Output the [x, y] coordinate of the center of the cell containing the given text.  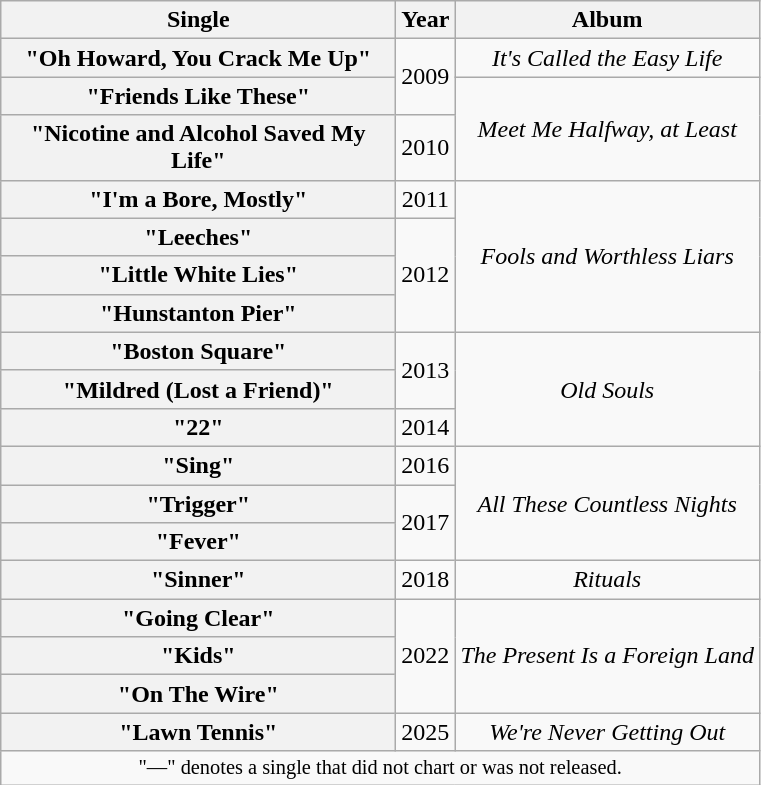
Single [198, 20]
"Lawn Tennis" [198, 732]
2025 [426, 732]
"Fever" [198, 542]
2011 [426, 199]
"Oh Howard, You Crack Me Up" [198, 58]
Fools and Worthless Liars [608, 256]
It's Called the Easy Life [608, 58]
Album [608, 20]
2014 [426, 427]
We're Never Getting Out [608, 732]
"Little White Lies" [198, 275]
2022 [426, 656]
"Hunstanton Pier" [198, 313]
Meet Me Halfway, at Least [608, 128]
2017 [426, 522]
"Sinner" [198, 580]
Rituals [608, 580]
"22" [198, 427]
"Going Clear" [198, 618]
All These Countless Nights [608, 503]
2016 [426, 465]
2012 [426, 275]
"Kids" [198, 656]
2009 [426, 77]
Year [426, 20]
2013 [426, 370]
The Present Is a Foreign Land [608, 656]
2018 [426, 580]
"Leeches" [198, 237]
2010 [426, 148]
"Trigger" [198, 503]
"Mildred (Lost a Friend)" [198, 389]
"Sing" [198, 465]
Old Souls [608, 389]
"Boston Square" [198, 351]
"Friends Like These" [198, 96]
"I'm a Bore, Mostly" [198, 199]
"—" denotes a single that did not chart or was not released. [380, 768]
"On The Wire" [198, 694]
"Nicotine and Alcohol Saved My Life" [198, 148]
